Identify which cell holds the provided text, then report its (X, Y) central coordinate. 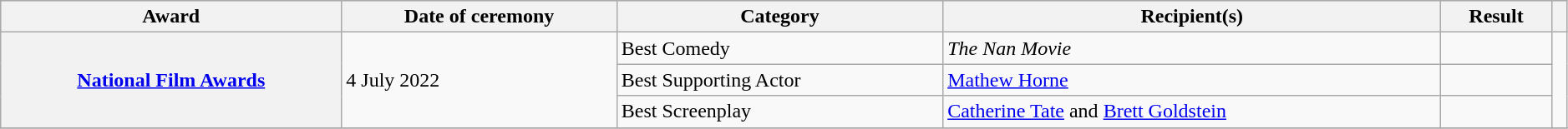
Recipient(s) (1192, 17)
Result (1496, 17)
Mathew Horne (1192, 80)
Category (779, 17)
Date of ceremony (480, 17)
Best Supporting Actor (779, 80)
Best Comedy (779, 48)
4 July 2022 (480, 80)
National Film Awards (171, 80)
Award (171, 17)
Catherine Tate and Brett Goldstein (1192, 112)
Best Screenplay (779, 112)
The Nan Movie (1192, 48)
